Scan for the cell matching the given text and deliver its [x, y] coordinate at center. 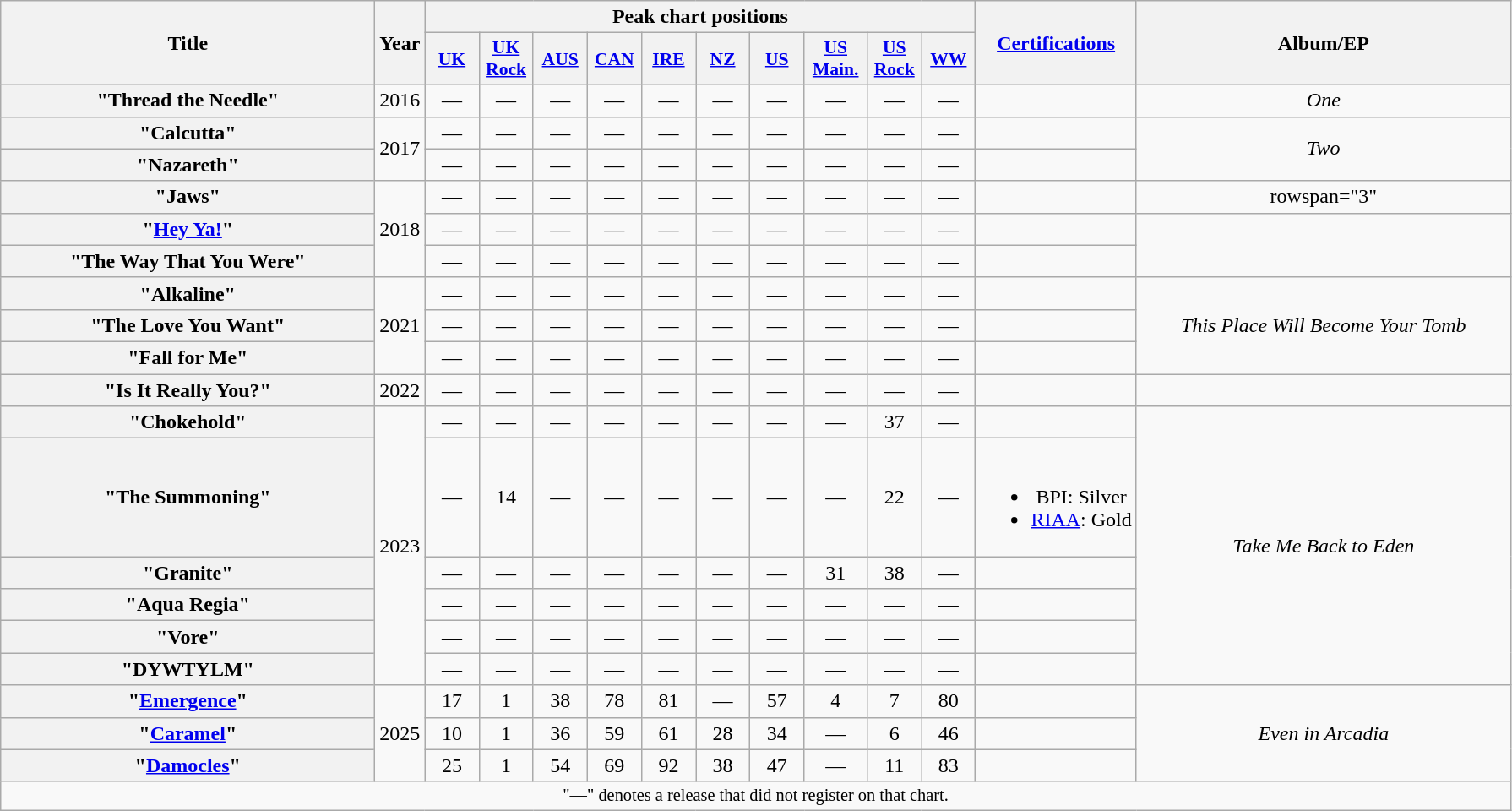
"Fall for Me" [188, 357]
80 [949, 701]
17 [452, 701]
"Chokehold" [188, 422]
AUS [560, 59]
2016 [400, 101]
"Aqua Regia" [188, 605]
47 [777, 765]
"Jaws" [188, 197]
81 [668, 701]
US [777, 59]
Album/EP [1323, 42]
"Emergence" [188, 701]
"Alkaline" [188, 293]
78 [614, 701]
2025 [400, 733]
"Vore" [188, 637]
UKRock [506, 59]
Peak chart positions [700, 17]
57 [777, 701]
10 [452, 733]
USRock [895, 59]
31 [836, 573]
37 [895, 422]
2022 [400, 389]
"Nazareth" [188, 165]
Year [400, 42]
4 [836, 701]
11 [895, 765]
25 [452, 765]
Take Me Back to Eden [1323, 546]
2021 [400, 325]
69 [614, 765]
Title [188, 42]
Certifications [1056, 42]
CAN [614, 59]
2017 [400, 149]
"Calcutta" [188, 133]
7 [895, 701]
83 [949, 765]
"Granite" [188, 573]
Two [1323, 149]
"Is It Really You?" [188, 389]
"The Summoning" [188, 498]
"DYWTYLM" [188, 669]
"Damocles" [188, 765]
rowspan="3" [1323, 197]
34 [777, 733]
6 [895, 733]
Even in Arcadia [1323, 733]
"The Love You Want" [188, 325]
22 [895, 498]
"Thread the Needle" [188, 101]
2018 [400, 229]
WW [949, 59]
This Place Will Become Your Tomb [1323, 325]
61 [668, 733]
IRE [668, 59]
54 [560, 765]
2023 [400, 546]
28 [723, 733]
"Hey Ya!" [188, 229]
"Caramel" [188, 733]
"The Way That You Were" [188, 261]
46 [949, 733]
92 [668, 765]
59 [614, 733]
USMain. [836, 59]
NZ [723, 59]
"—" denotes a release that did not register on that chart. [756, 796]
BPI: SilverRIAA: Gold [1056, 498]
36 [560, 733]
One [1323, 101]
14 [506, 498]
UK [452, 59]
